Find where the given text appears and provide that cell's center as [X, Y] coordinate. 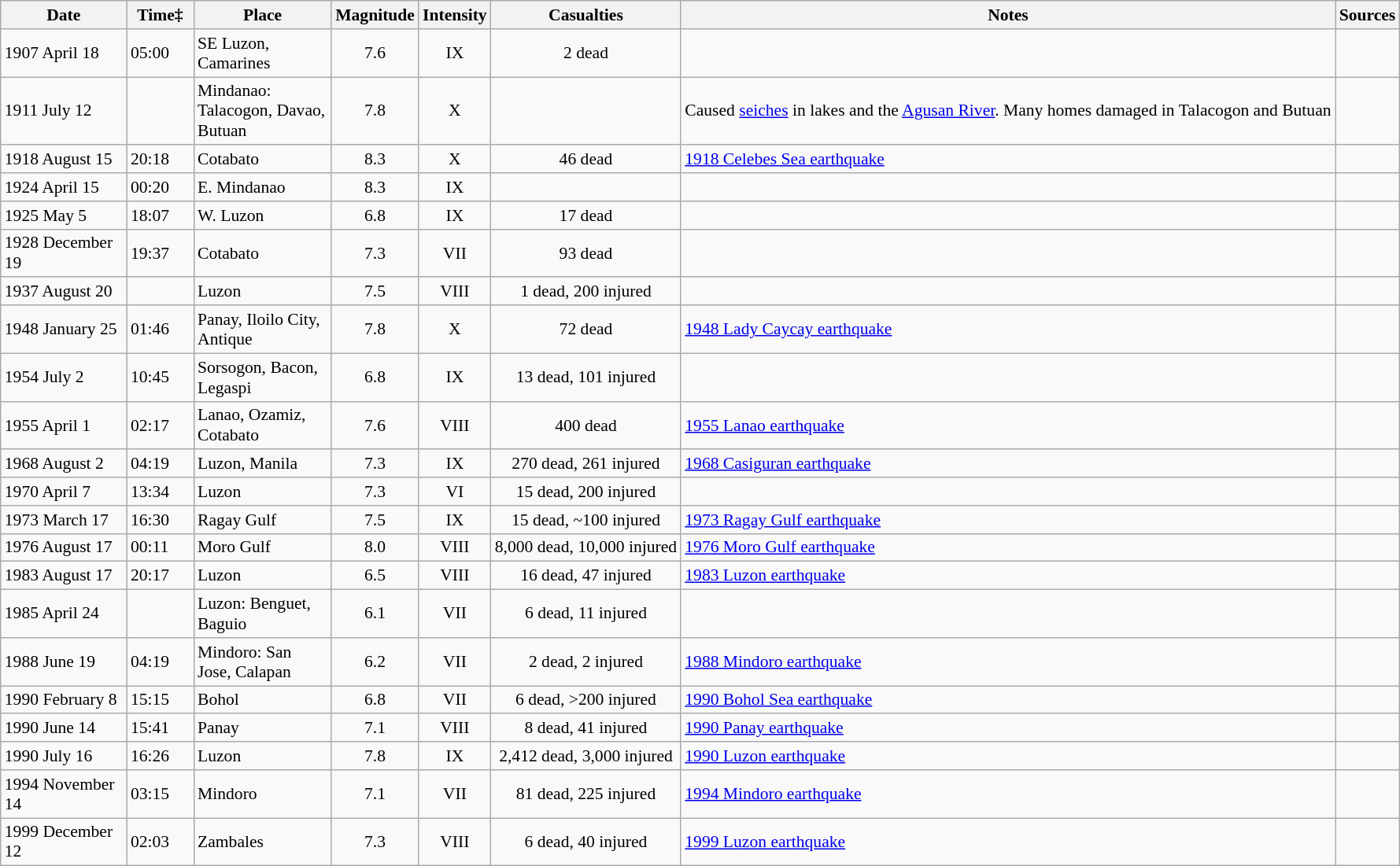
2 dead [586, 53]
1985 April 24 [64, 614]
2 dead, 2 injured [586, 662]
05:00 [161, 53]
16 dead, 47 injured [586, 576]
46 dead [586, 160]
6 dead, 11 injured [586, 614]
19:37 [161, 253]
1976 Moro Gulf earthquake [1007, 547]
Panay [263, 728]
13 dead, 101 injured [586, 378]
1999 December 12 [64, 842]
18:07 [161, 216]
1948 Lady Caycay earthquake [1007, 329]
1990 February 8 [64, 700]
2,412 dead, 3,000 injured [586, 756]
93 dead [586, 253]
1990 Panay earthquake [1007, 728]
15 dead, ~100 injured [586, 520]
1990 July 16 [64, 756]
Sorsogon, Bacon, Legaspi [263, 378]
8.0 [375, 547]
10:45 [161, 378]
6.1 [375, 614]
Magnitude [375, 15]
15:15 [161, 700]
1918 Celebes Sea earthquake [1007, 160]
1999 Luzon earthquake [1007, 842]
Mindanao: Talacogon, Davao, Butuan [263, 112]
16:26 [161, 756]
1925 May 5 [64, 216]
1990 June 14 [64, 728]
1968 Casiguran earthquake [1007, 464]
Luzon: Benguet, Baguio [263, 614]
1990 Bohol Sea earthquake [1007, 700]
1907 April 18 [64, 53]
Lanao, Ozamiz, Cotabato [263, 425]
20:17 [161, 576]
1988 Mindoro earthquake [1007, 662]
Sources [1368, 15]
1948 January 25 [64, 329]
6 dead, >200 injured [586, 700]
13:34 [161, 492]
1994 November 14 [64, 794]
8 dead, 41 injured [586, 728]
1983 August 17 [64, 576]
Mindoro [263, 794]
17 dead [586, 216]
20:18 [161, 160]
270 dead, 261 injured [586, 464]
00:20 [161, 187]
8,000 dead, 10,000 injured [586, 547]
Ragay Gulf [263, 520]
400 dead [586, 425]
15 dead, 200 injured [586, 492]
E. Mindanao [263, 187]
1973 March 17 [64, 520]
1924 April 15 [64, 187]
6.5 [375, 576]
Panay, Iloilo City, Antique [263, 329]
1954 July 2 [64, 378]
1955 April 1 [64, 425]
1 dead, 200 injured [586, 292]
1990 Luzon earthquake [1007, 756]
00:11 [161, 547]
Luzon, Manila [263, 464]
Intensity [455, 15]
VI [455, 492]
1937 August 20 [64, 292]
Mindoro: San Jose, Calapan [263, 662]
1918 August 15 [64, 160]
1988 June 19 [64, 662]
1970 April 7 [64, 492]
Date [64, 15]
6 dead, 40 injured [586, 842]
81 dead, 225 injured [586, 794]
Zambales [263, 842]
1983 Luzon earthquake [1007, 576]
03:15 [161, 794]
Bohol [263, 700]
SE Luzon, Camarines [263, 53]
Casualties [586, 15]
72 dead [586, 329]
15:41 [161, 728]
02:03 [161, 842]
W. Luzon [263, 216]
Notes [1007, 15]
02:17 [161, 425]
Time‡ [161, 15]
Place [263, 15]
Caused seiches in lakes and the Agusan River. Many homes damaged in Talacogon and Butuan [1007, 112]
1976 August 17 [64, 547]
6.2 [375, 662]
Moro Gulf [263, 547]
1928 December 19 [64, 253]
1973 Ragay Gulf earthquake [1007, 520]
01:46 [161, 329]
1955 Lanao earthquake [1007, 425]
1994 Mindoro earthquake [1007, 794]
1911 July 12 [64, 112]
1968 August 2 [64, 464]
16:30 [161, 520]
